From the cell containing the given text, extract its center point as [X, Y] coordinate. 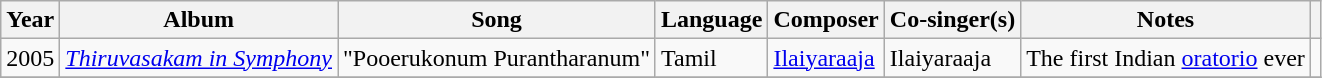
Song [497, 20]
Album [199, 20]
Year [30, 20]
The first Indian oratorio ever [1166, 58]
Language [711, 20]
Notes [1166, 20]
Thiruvasakam in Symphony [199, 58]
Composer [826, 20]
Tamil [711, 58]
Co-singer(s) [952, 20]
"Pooerukonum Purantharanum" [497, 58]
2005 [30, 58]
